Determine the (x, y) coordinate at the center of the cell enclosing the given text.  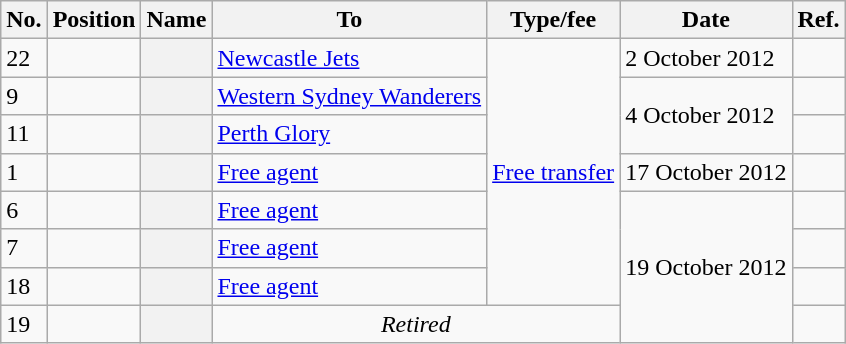
9 (24, 96)
4 October 2012 (706, 115)
Free transfer (554, 172)
Western Sydney Wanderers (350, 96)
7 (24, 248)
22 (24, 58)
No. (24, 20)
Perth Glory (350, 134)
1 (24, 172)
6 (24, 210)
Ref. (818, 20)
Retired (416, 324)
Type/fee (554, 20)
17 October 2012 (706, 172)
11 (24, 134)
Newcastle Jets (350, 58)
19 (24, 324)
To (350, 20)
Date (706, 20)
2 October 2012 (706, 58)
Position (94, 20)
Name (176, 20)
18 (24, 286)
19 October 2012 (706, 267)
